Determine the [x, y] coordinate at the center of the cell enclosing the given text.  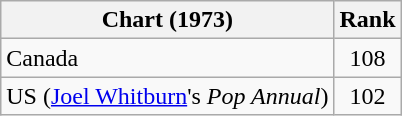
108 [368, 58]
Chart (1973) [168, 20]
US (Joel Whitburn's Pop Annual) [168, 96]
102 [368, 96]
Rank [368, 20]
Canada [168, 58]
